Locate the cell with the specified text and output its (x, y) center coordinate. 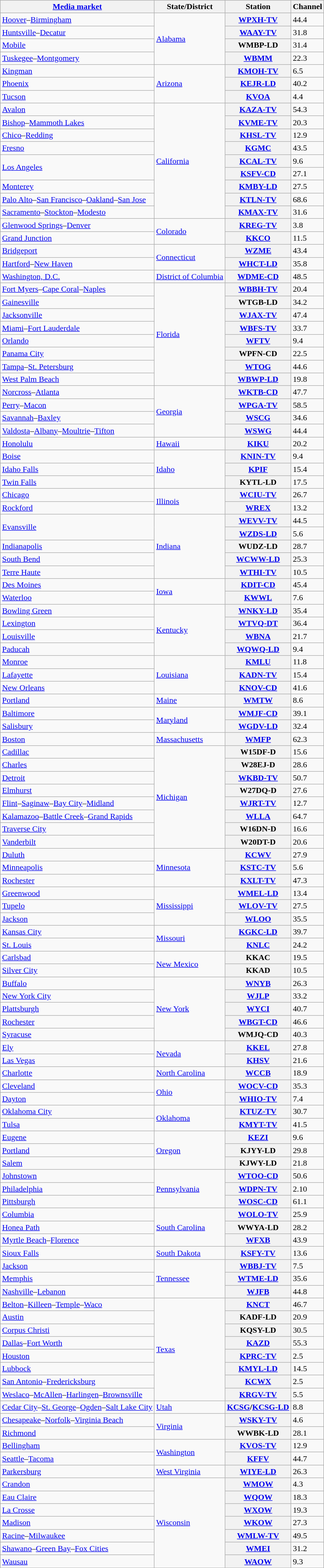
Lubbock (78, 1368)
Bridgeport (78, 251)
27.9 (307, 855)
Avalon (78, 109)
WGDV-LD (258, 726)
47.4 (307, 315)
KCWV (258, 855)
Weslaco–McAllen–Harlingen–Brownsville (78, 1394)
Lafayette (78, 675)
Idaho (190, 469)
KNIN-TV (258, 456)
KVOA (258, 97)
31.4 (307, 45)
Houston (78, 1356)
Connecticut (190, 257)
WXOW (258, 1510)
35.4 (307, 611)
WBBJ-TV (258, 1266)
West Virginia (190, 1471)
Hartford–New Haven (78, 264)
Georgia (190, 411)
Huntsville–Decatur (78, 32)
Grand Junction (78, 238)
KNCT (258, 1304)
40.2 (307, 84)
San Antonio–Fredericksburg (78, 1381)
KSFV-CD (258, 174)
Silver City (78, 970)
KHSV (258, 1060)
WLOO (258, 919)
18.3 (307, 1497)
44.7 (307, 1459)
KCSG/KCSG-LD (258, 1407)
40.7 (307, 1009)
Boise (78, 456)
Nashville–Lebanon (78, 1292)
24.2 (307, 945)
Gainesville (78, 302)
Bellingham (78, 1446)
Minnesota (190, 868)
13.2 (307, 508)
KAZA-TV (258, 109)
WMBP-LD (258, 45)
KMAX-TV (258, 212)
33.7 (307, 328)
Orlando (78, 341)
Norcross–Atlanta (78, 392)
KREG-TV (258, 225)
Maine (190, 700)
19.5 (307, 957)
35.5 (307, 919)
Philadelphia (78, 1189)
W15DF-D (258, 752)
Twin Falls (78, 482)
Wisconsin (190, 1523)
KSFY-TV (258, 1253)
Minneapolis (78, 868)
KRGV-TV (258, 1394)
Alabama (190, 39)
49.5 (307, 1536)
Indianapolis (78, 546)
16.6 (307, 829)
Phoenix (78, 84)
20.6 (307, 842)
WWBK-LD (258, 1433)
Kalamazoo–Battle Creek–Grand Rapids (78, 816)
36.4 (307, 623)
New York City (78, 996)
Paducah (78, 649)
WQWQ-LD (258, 649)
KKEL (258, 1047)
Wausau (78, 1561)
Elmhurst (78, 791)
28.2 (307, 1227)
Austin (78, 1317)
41.6 (307, 688)
Madison (78, 1523)
4.3 (307, 1484)
17.5 (307, 482)
WBWP-LD (258, 379)
31.8 (307, 32)
21.8 (307, 1163)
WFTV (258, 341)
KIKU (258, 444)
61.1 (307, 1202)
Parkersburg (78, 1471)
WOCV-CD (258, 1086)
WYCI (258, 1009)
13.4 (307, 893)
15.6 (307, 752)
20.2 (307, 444)
North Carolina (190, 1073)
Hoover–Birmingham (78, 20)
Ohio (190, 1092)
Crandon (78, 1484)
W16DN-D (258, 829)
30.7 (307, 1112)
8.8 (307, 1407)
5.5 (307, 1394)
40.3 (307, 1035)
20.9 (307, 1317)
WTME-LD (258, 1279)
Oklahoma City (78, 1112)
WTOO-CD (258, 1176)
Maryland (190, 720)
Richmond (78, 1433)
Chicago (78, 495)
WLLA (258, 816)
WPXH-TV (258, 20)
Myrtle Beach–Florence (78, 1240)
Detroit (78, 777)
KMYT-TV (258, 1124)
KSTC-TV (258, 868)
11.5 (307, 238)
Honolulu (78, 444)
KJWY-LD (258, 1163)
WNYB (258, 983)
Belton–Killeen–Temple–Waco (78, 1304)
26.7 (307, 495)
KXLT-TV (258, 880)
KHSL-TV (258, 135)
4.6 (307, 1420)
Colorado (190, 232)
Tupelo (78, 906)
New Orleans (78, 688)
Idaho Falls (78, 469)
Perry–Macon (78, 405)
Iowa (190, 591)
WUDZ-LD (258, 546)
WCIU-TV (258, 495)
WPGA-TV (258, 405)
35.6 (307, 1279)
California (190, 161)
Greenwood (78, 893)
KCWX (258, 1381)
34.2 (307, 302)
WSWG (258, 431)
Station (258, 7)
45.4 (307, 585)
6.5 (307, 71)
19.8 (307, 379)
Traverse City (78, 829)
W27DQ-D (258, 791)
South Dakota (190, 1253)
Louisiana (190, 675)
46.6 (307, 1022)
28.6 (307, 765)
Tulsa (78, 1124)
25.3 (307, 559)
West Palm Beach (78, 379)
WCWW-LD (258, 559)
32.4 (307, 726)
Valdosta–Albany–Moultrie–Tifton (78, 431)
43.9 (307, 1240)
Kentucky (190, 630)
WMJF-CD (258, 713)
WPFN-CD (258, 353)
Palo Alto–San Francisco–Oakland–San Jose (78, 200)
7.5 (307, 1266)
Monroe (78, 662)
48.5 (307, 276)
KJYY-LD (258, 1150)
Tuskegee–Montgomery (78, 58)
Jacksonville (78, 315)
WLOV-TV (258, 906)
Bowling Green (78, 611)
WMLW-TV (258, 1536)
KAZD (258, 1343)
KEZI (258, 1137)
54.3 (307, 109)
KPRC-TV (258, 1356)
WMEL-LD (258, 893)
Carlsbad (78, 957)
31.6 (307, 212)
WOSC-CD (258, 1202)
KGMC (258, 148)
Chesapeake–Norfolk–Virginia Beach (78, 1420)
WZDS-LD (258, 533)
Terre Haute (78, 572)
Oklahoma (190, 1118)
WNKY-LD (258, 611)
Lexington (78, 623)
12.7 (307, 803)
Baltimore (78, 713)
WJAX-TV (258, 315)
Rockford (78, 508)
Memphis (78, 1279)
7.4 (307, 1099)
Corpus Christi (78, 1330)
Texas (190, 1349)
Illinois (190, 501)
27.1 (307, 174)
20.3 (307, 122)
13.6 (307, 1253)
KFFV (258, 1459)
43.4 (307, 251)
Flint–Saginaw–Bay City–Midland (78, 803)
14.5 (307, 1368)
KPIF (258, 469)
KKAD (258, 970)
KCAL-TV (258, 161)
Las Vegas (78, 1060)
KVOS-TV (258, 1446)
Des Moines (78, 585)
Nevada (190, 1054)
Tucson (78, 97)
68.6 (307, 200)
WBNA (258, 636)
Louisville (78, 636)
Glenwood Springs–Denver (78, 225)
29.8 (307, 1150)
WMEI (258, 1548)
WSKY-TV (258, 1420)
Buffalo (78, 983)
WQOW (258, 1497)
18.9 (307, 1073)
46.7 (307, 1304)
Salem (78, 1163)
28.1 (307, 1433)
WBMM (258, 58)
New Mexico (190, 964)
WFXB (258, 1240)
Tennessee (190, 1279)
KMYL-LD (258, 1368)
20.4 (307, 289)
WZME (258, 251)
Vanderbilt (78, 842)
WTHI-TV (258, 572)
WWYA-LD (258, 1227)
47.7 (307, 392)
Boston (78, 739)
Tampa–St. Petersburg (78, 366)
22.5 (307, 353)
WBFS-TV (258, 328)
KKAC (258, 957)
4.4 (307, 97)
WJRT-TV (258, 803)
Savannah–Baxley (78, 418)
Plattsburgh (78, 1009)
WHCT-LD (258, 264)
Charles (78, 765)
Duluth (78, 855)
9.3 (307, 1561)
Waterloo (78, 598)
WREX (258, 508)
Racine–Milwaukee (78, 1536)
Columbia (78, 1215)
Pittsburgh (78, 1202)
Salisbury (78, 726)
WEVV-TV (258, 521)
Washington, D.C. (78, 276)
Kingman (78, 71)
Johnstown (78, 1176)
Hawaii (190, 444)
Panama City (78, 353)
WKOW (258, 1523)
7.6 (307, 598)
New York (190, 1009)
Oregon (190, 1150)
Dayton (78, 1099)
22.3 (307, 58)
Arizona (190, 84)
South Carolina (190, 1227)
55.3 (307, 1343)
50.7 (307, 777)
39.7 (307, 932)
Kansas City (78, 932)
50.6 (307, 1176)
Fresno (78, 148)
27.3 (307, 1523)
35.8 (307, 264)
WBGT-CD (258, 1022)
31.2 (307, 1548)
Massachusetts (190, 739)
WDME-CD (258, 276)
44.5 (307, 521)
WMTW (258, 700)
WMOW (258, 1484)
District of Columbia (190, 276)
Washington (190, 1452)
39.1 (307, 713)
KQSY-LD (258, 1330)
Mobile (78, 45)
KKCO (258, 238)
Evansville (78, 527)
35.3 (307, 1086)
11.8 (307, 662)
Chico–Redding (78, 135)
WCCB (258, 1073)
41.5 (307, 1124)
W28EJ-D (258, 765)
WAAY-TV (258, 32)
25.9 (307, 1215)
Monterey (78, 187)
WTGB-LD (258, 302)
58.5 (307, 405)
Indiana (190, 546)
Seattle–Tacoma (78, 1459)
Los Angeles (78, 167)
WBBH-TV (258, 289)
64.7 (307, 816)
KNOV-CD (258, 688)
44.8 (307, 1292)
8.6 (307, 700)
WIYE-LD (258, 1471)
Ely (78, 1047)
La Crosse (78, 1510)
WMFP (258, 739)
WKTB-CD (258, 392)
Dallas–Fort Worth (78, 1343)
WJLP (258, 996)
KADF-LD (258, 1317)
Utah (190, 1407)
KMOH-TV (258, 71)
W20DT-D (258, 842)
47.3 (307, 880)
WSCG (258, 418)
WDPN-TV (258, 1189)
Charlotte (78, 1073)
Cleveland (78, 1086)
Virginia (190, 1427)
Cadillac (78, 752)
South Bend (78, 559)
KWWL (258, 598)
62.3 (307, 739)
Cedar City–St. George–Ogden–Salt Lake City (78, 1407)
KTUZ-TV (258, 1112)
KADN-TV (258, 675)
44.6 (307, 366)
Eugene (78, 1137)
WJFB (258, 1292)
33.2 (307, 996)
Pennsylvania (190, 1189)
Bishop–Mammoth Lakes (78, 122)
KGKC-LD (258, 932)
Media market (78, 7)
Eau Claire (78, 1497)
Fort Myers–Cape Coral–Naples (78, 289)
KTLN-TV (258, 200)
21.7 (307, 636)
Sacramento–Stockton–Modesto (78, 212)
KDIT-CD (258, 585)
WTOG (258, 366)
WKBD-TV (258, 777)
KMLU (258, 662)
43.5 (307, 148)
WMJQ-CD (258, 1035)
3.8 (307, 225)
KVME-TV (258, 122)
19.3 (307, 1510)
WAOW (258, 1561)
30.5 (307, 1330)
21.6 (307, 1060)
Syracuse (78, 1035)
28.7 (307, 546)
WOLO-TV (258, 1215)
WHIO-TV (258, 1099)
Missouri (190, 938)
Channel (307, 7)
Sioux Falls (78, 1253)
27.8 (307, 1047)
27.6 (307, 791)
2.10 (307, 1189)
KYTL-LD (258, 482)
Miami–Fort Lauderdale (78, 328)
34.6 (307, 418)
Shawano–Green Bay–Fox Cities (78, 1548)
WTVQ-DT (258, 623)
Florida (190, 334)
Honea Path (78, 1227)
State/District (190, 7)
Mississippi (190, 906)
KEJR-LD (258, 84)
St. Louis (78, 945)
Michigan (190, 797)
KMBY-LD (258, 187)
KNLC (258, 945)
